Output the (X, Y) coordinate of the center of the cell containing the given text.  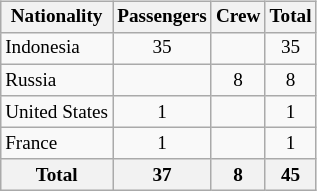
Nationality (57, 17)
United States (57, 112)
45 (290, 175)
37 (162, 175)
Russia (57, 80)
France (57, 144)
Crew (238, 17)
Indonesia (57, 49)
Passengers (162, 17)
